Detect which cell encompasses the target text, then output its (x, y) center coordinate. 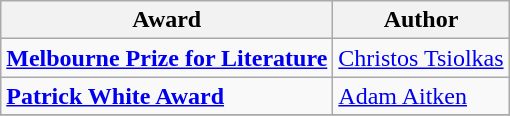
Melbourne Prize for Literature (167, 58)
Patrick White Award (167, 96)
Award (167, 20)
Christos Tsiolkas (421, 58)
Adam Aitken (421, 96)
Author (421, 20)
